Return (X, Y) of the center of cell containing provided text 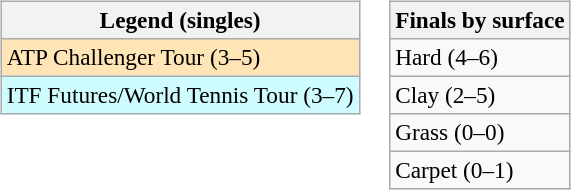
Clay (2–5) (480, 95)
Hard (4–6) (480, 57)
ATP Challenger Tour (3–5) (180, 57)
Finals by surface (480, 20)
Carpet (0–1) (480, 171)
ITF Futures/World Tennis Tour (3–7) (180, 95)
Grass (0–0) (480, 133)
Legend (singles) (180, 20)
